Pinpoint the cell where the given text exists, returning its (X, Y) midpoint coordinate. 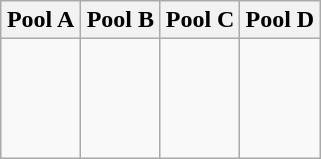
Pool C (200, 20)
Pool A (41, 20)
Pool D (280, 20)
Pool B (120, 20)
